Return (X, Y) of the center of cell containing provided text 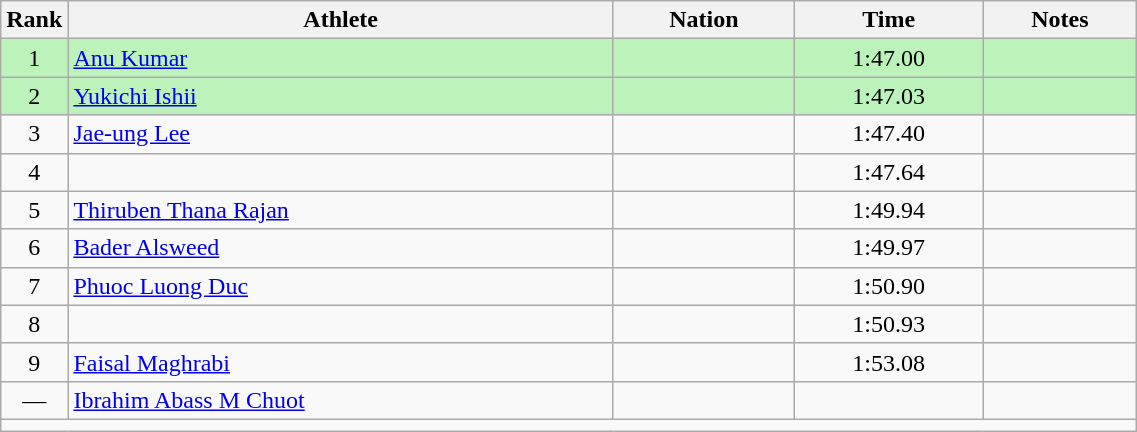
Anu Kumar (341, 58)
Notes (1060, 20)
9 (34, 362)
Yukichi Ishii (341, 96)
Faisal Maghrabi (341, 362)
— (34, 400)
Bader Alsweed (341, 248)
1 (34, 58)
6 (34, 248)
Thiruben Thana Rajan (341, 210)
1:47.00 (888, 58)
Rank (34, 20)
Ibrahim Abass M Chuot (341, 400)
Athlete (341, 20)
Jae-ung Lee (341, 134)
3 (34, 134)
1:47.03 (888, 96)
Nation (704, 20)
8 (34, 324)
2 (34, 96)
1:53.08 (888, 362)
Phuoc Luong Duc (341, 286)
1:50.90 (888, 286)
5 (34, 210)
4 (34, 172)
1:47.64 (888, 172)
1:50.93 (888, 324)
Time (888, 20)
1:49.97 (888, 248)
7 (34, 286)
1:47.40 (888, 134)
1:49.94 (888, 210)
